Scan for the cell matching the given text and deliver its [x, y] coordinate at center. 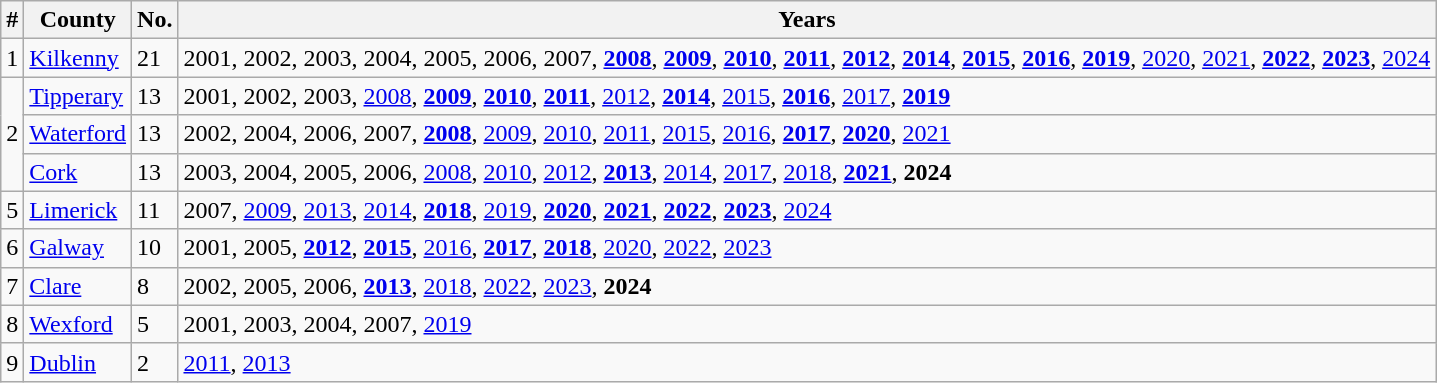
Clare [78, 286]
2003, 2004, 2005, 2006, 2008, 2010, 2012, 2013, 2014, 2017, 2018, 2021, 2024 [807, 172]
No. [155, 20]
2001, 2002, 2003, 2004, 2005, 2006, 2007, 2008, 2009, 2010, 2011, 2012, 2014, 2015, 2016, 2019, 2020, 2021, 2022, 2023, 2024 [807, 58]
# [12, 20]
2002, 2004, 2006, 2007, 2008, 2009, 2010, 2011, 2015, 2016, 2017, 2020, 2021 [807, 134]
11 [155, 210]
2001, 2002, 2003, 2008, 2009, 2010, 2011, 2012, 2014, 2015, 2016, 2017, 2019 [807, 96]
Waterford [78, 134]
2011, 2013 [807, 362]
21 [155, 58]
9 [12, 362]
2001, 2003, 2004, 2007, 2019 [807, 324]
Years [807, 20]
6 [12, 248]
10 [155, 248]
7 [12, 286]
2002, 2005, 2006, 2013, 2018, 2022, 2023, 2024 [807, 286]
2001, 2005, 2012, 2015, 2016, 2017, 2018, 2020, 2022, 2023 [807, 248]
Galway [78, 248]
2007, 2009, 2013, 2014, 2018, 2019, 2020, 2021, 2022, 2023, 2024 [807, 210]
Cork [78, 172]
Wexford [78, 324]
County [78, 20]
Kilkenny [78, 58]
Limerick [78, 210]
Tipperary [78, 96]
1 [12, 58]
Dublin [78, 362]
